Output the [X, Y] coordinate of the center of the cell containing the given text.  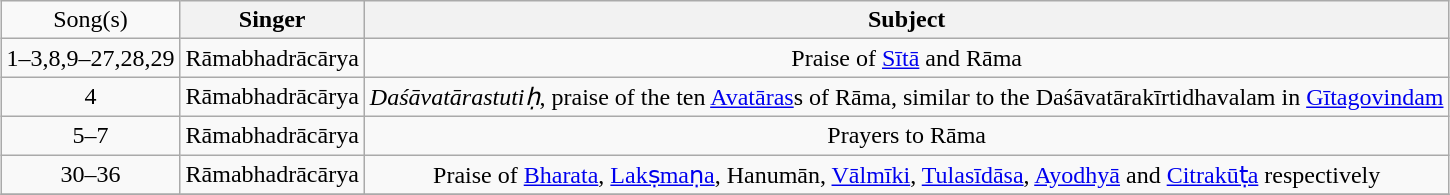
Song(s) [90, 20]
1–3,8,9–27,28,29 [90, 58]
5–7 [90, 135]
Daśāvatārastutiḥ, praise of the ten Avatārass of Rāma, similar to the Daśāvatārakīrtidhavalam in Gītagovindam [906, 97]
Prayers to Rāma [906, 135]
Subject [906, 20]
Singer [272, 20]
30–36 [90, 174]
Praise of Sītā and Rāma [906, 58]
4 [90, 97]
Praise of Bharata, Lakṣmaṇa, Hanumān, Vālmīki, Tulasīdāsa, Ayodhyā and Citrakūṭa respectively [906, 174]
